Return [x, y] of the center of cell containing provided text 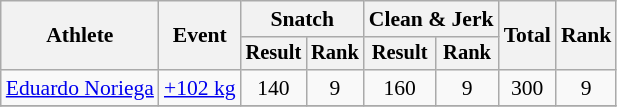
140 [274, 88]
Athlete [80, 36]
300 [528, 88]
Clean & Jerk [432, 19]
Total [528, 36]
160 [400, 88]
Eduardo Noriega [80, 88]
Snatch [302, 19]
+102 kg [200, 88]
Event [200, 36]
